Output the [X, Y] coordinate of the center of the cell containing the given text.  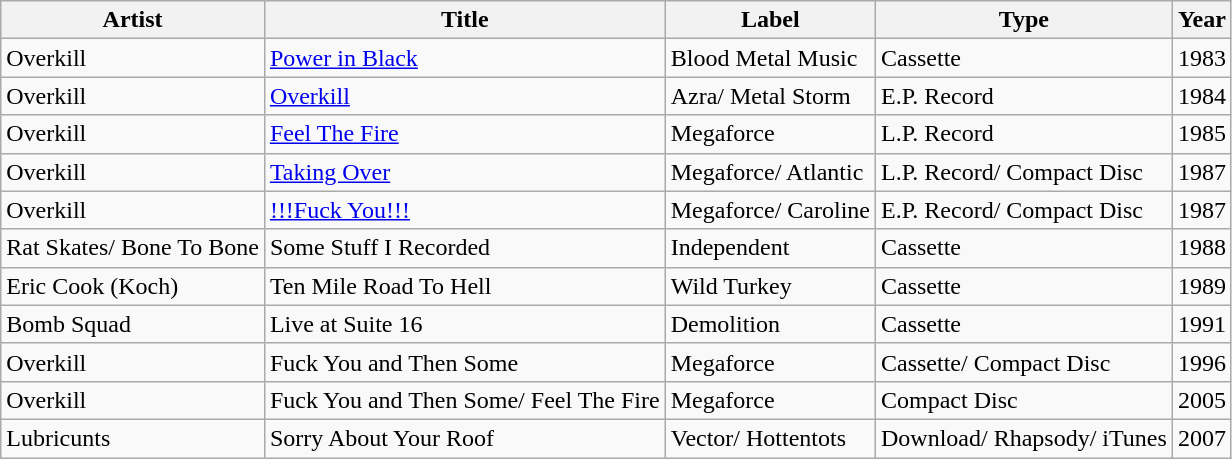
Lubricunts [133, 438]
Eric Cook (Koch) [133, 286]
1988 [1202, 248]
Live at Suite 16 [464, 324]
Year [1202, 20]
2005 [1202, 400]
Fuck You and Then Some/ Feel The Fire [464, 400]
1984 [1202, 96]
!!!Fuck You!!! [464, 210]
E.P. Record/ Compact Disc [1024, 210]
Independent [770, 248]
1996 [1202, 362]
Fuck You and Then Some [464, 362]
Rat Skates/ Bone To Bone [133, 248]
Feel The Fire [464, 134]
L.P. Record [1024, 134]
Azra/ Metal Storm [770, 96]
1991 [1202, 324]
E.P. Record [1024, 96]
Power in Black [464, 58]
1989 [1202, 286]
Compact Disc [1024, 400]
Megaforce/ Caroline [770, 210]
1983 [1202, 58]
Megaforce/ Atlantic [770, 172]
Blood Metal Music [770, 58]
Download/ Rhapsody/ iTunes [1024, 438]
Demolition [770, 324]
Vector/ Hottentots [770, 438]
Label [770, 20]
Sorry About Your Roof [464, 438]
Ten Mile Road To Hell [464, 286]
Bomb Squad [133, 324]
L.P. Record/ Compact Disc [1024, 172]
Some Stuff I Recorded [464, 248]
Title [464, 20]
2007 [1202, 438]
Wild Turkey [770, 286]
1985 [1202, 134]
Type [1024, 20]
Taking Over [464, 172]
Artist [133, 20]
Cassette/ Compact Disc [1024, 362]
